Capture the cell that displays the provided text and extract its [X, Y] central coordinate. 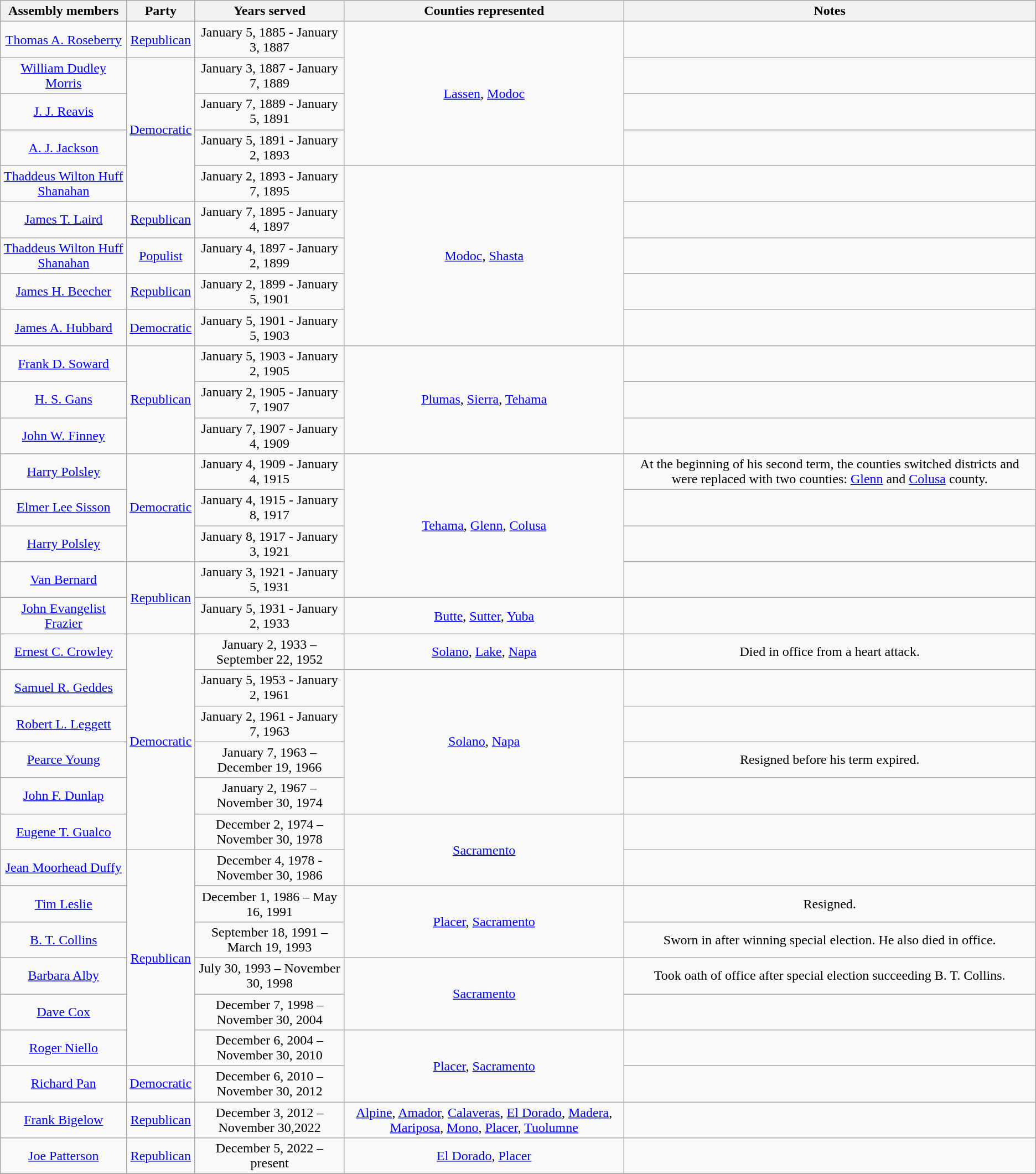
January 2, 1899 - January 5, 1901 [270, 291]
December 6, 2004 – November 30, 2010 [270, 1048]
December 1, 1986 – May 16, 1991 [270, 903]
Barbara Alby [64, 975]
John Evangelist Frazier [64, 616]
El Dorado, Placer [484, 1156]
Solano, Napa [484, 742]
Party [160, 11]
January 5, 1903 - January 2, 1905 [270, 363]
January 4, 1909 - January 4, 1915 [270, 472]
Elmer Lee Sisson [64, 508]
Solano, Lake, Napa [484, 652]
B. T. Collins [64, 940]
January 2, 1933 – September 22, 1952 [270, 652]
Sworn in after winning special election. He also died in office. [830, 940]
Resigned before his term expired. [830, 759]
Jean Moorhead Duffy [64, 868]
Tim Leslie [64, 903]
Ernest C. Crowley [64, 652]
Butte, Sutter, Yuba [484, 616]
January 4, 1897 - January 2, 1899 [270, 256]
James A. Hubbard [64, 328]
Dave Cox [64, 1012]
Counties represented [484, 11]
Alpine, Amador, Calaveras, El Dorado, Madera, Mariposa, Mono, Placer, Tuolumne [484, 1120]
H. S. Gans [64, 400]
J. J. Reavis [64, 112]
Eugene T. Gualco [64, 831]
January 5, 1931 - January 2, 1933 [270, 616]
Tehama, Glenn, Colusa [484, 526]
Roger Niello [64, 1048]
December 5, 2022 – present [270, 1156]
January 3, 1887 - January 7, 1889 [270, 75]
Populist [160, 256]
January 8, 1917 - January 3, 1921 [270, 544]
Robert L. Leggett [64, 724]
December 3, 2012 – November 30,2022 [270, 1120]
January 2, 1967 – November 30, 1974 [270, 796]
January 7, 1963 – December 19, 1966 [270, 759]
Assembly members [64, 11]
January 7, 1895 - January 4, 1897 [270, 219]
Samuel R. Geddes [64, 687]
January 7, 1907 - January 4, 1909 [270, 435]
December 7, 1998 – November 30, 2004 [270, 1012]
January 5, 1953 - January 2, 1961 [270, 687]
December 6, 2010 – November 30, 2012 [270, 1084]
Resigned. [830, 903]
January 7, 1889 - January 5, 1891 [270, 112]
December 2, 1974 – November 30, 1978 [270, 831]
December 4, 1978 - November 30, 1986 [270, 868]
Thomas A. Roseberry [64, 40]
July 30, 1993 – November 30, 1998 [270, 975]
Frank D. Soward [64, 363]
Pearce Young [64, 759]
John F. Dunlap [64, 796]
Richard Pan [64, 1084]
Lassen, Modoc [484, 94]
A. J. Jackson [64, 147]
At the beginning of his second term, the counties switched districts and were replaced with two counties: Glenn and Colusa county. [830, 472]
Years served [270, 11]
Modoc, Shasta [484, 256]
January 5, 1901 - January 5, 1903 [270, 328]
September 18, 1991 – March 19, 1993 [270, 940]
January 2, 1905 - January 7, 1907 [270, 400]
Joe Patterson [64, 1156]
January 2, 1961 - January 7, 1963 [270, 724]
Notes [830, 11]
Died in office from a heart attack. [830, 652]
Frank Bigelow [64, 1120]
Van Bernard [64, 580]
James T. Laird [64, 219]
January 2, 1893 - January 7, 1895 [270, 184]
January 5, 1891 - January 2, 1893 [270, 147]
James H. Beecher [64, 291]
William Dudley Morris [64, 75]
Took oath of office after special election succeeding B. T. Collins. [830, 975]
Plumas, Sierra, Tehama [484, 400]
January 3, 1921 - January 5, 1931 [270, 580]
January 5, 1885 - January 3, 1887 [270, 40]
January 4, 1915 - January 8, 1917 [270, 508]
John W. Finney [64, 435]
